Scan for the cell matching the given text and deliver its [x, y] coordinate at center. 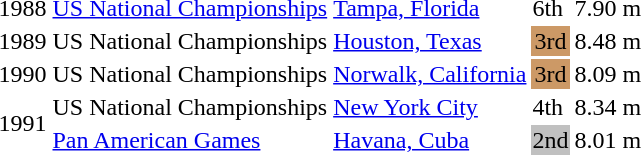
Pan American Games [190, 140]
New York City [430, 107]
2nd [550, 140]
Houston, Texas [430, 41]
Havana, Cuba [430, 140]
Norwalk, California [430, 74]
4th [550, 107]
